Scan for the cell matching the given text and deliver its [X, Y] coordinate at center. 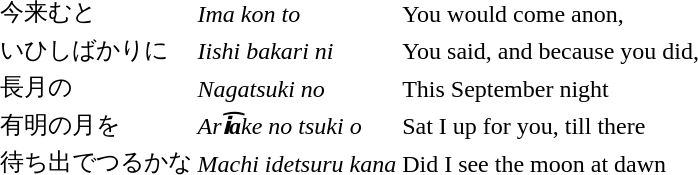
Iishi bakari ni [297, 51]
Ari͡ake no tsuki o [297, 125]
Nagatsuki no [297, 88]
